Output the (x, y) coordinate of the center of the cell containing the given text.  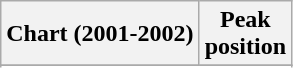
Peakposition (245, 34)
Chart (2001-2002) (100, 34)
